Detect which cell encompasses the target text, then output its [X, Y] center coordinate. 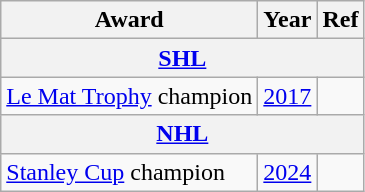
NHL [182, 134]
Stanley Cup champion [130, 172]
2024 [288, 172]
Year [288, 20]
SHL [182, 58]
Le Mat Trophy champion [130, 96]
Award [130, 20]
Ref [340, 20]
2017 [288, 96]
